Return (X, Y) of the center of cell containing provided text 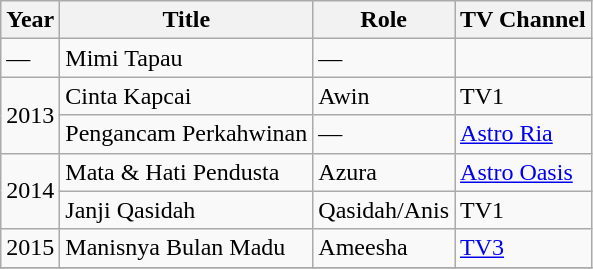
Ameesha (384, 248)
2014 (30, 191)
Title (186, 20)
Cinta Kapcai (186, 96)
Manisnya Bulan Madu (186, 248)
Azura (384, 172)
TV Channel (524, 20)
Janji Qasidah (186, 210)
Year (30, 20)
2013 (30, 115)
2015 (30, 248)
Astro Oasis (524, 172)
Pengancam Perkahwinan (186, 134)
Qasidah/Anis (384, 210)
Role (384, 20)
Mata & Hati Pendusta (186, 172)
Astro Ria (524, 134)
TV3 (524, 248)
Awin (384, 96)
Mimi Tapau (186, 58)
